Scan for the cell matching the given text and deliver its (X, Y) coordinate at center. 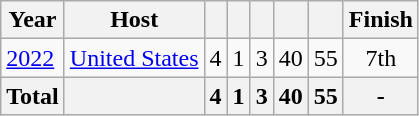
Finish (380, 20)
Total (33, 96)
- (380, 96)
United States (134, 58)
Host (134, 20)
Year (33, 20)
2022 (33, 58)
7th (380, 58)
